Provide the (X, Y) coordinate of the cell's center where the given text is located.  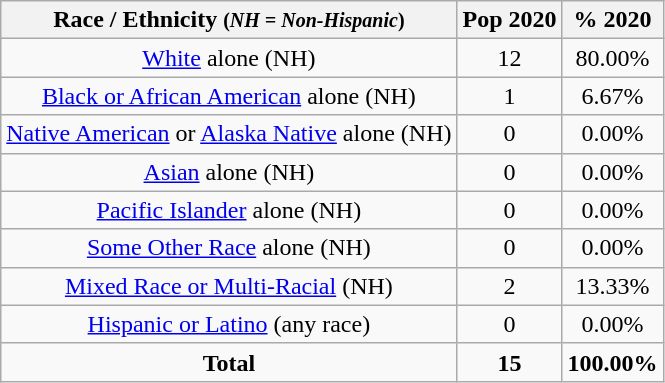
Hispanic or Latino (any race) (229, 324)
White alone (NH) (229, 58)
80.00% (612, 58)
Native American or Alaska Native alone (NH) (229, 134)
13.33% (612, 286)
Pop 2020 (510, 20)
12 (510, 58)
Total (229, 362)
2 (510, 286)
Black or African American alone (NH) (229, 96)
15 (510, 362)
Asian alone (NH) (229, 172)
Pacific Islander alone (NH) (229, 210)
6.67% (612, 96)
1 (510, 96)
% 2020 (612, 20)
100.00% (612, 362)
Some Other Race alone (NH) (229, 248)
Race / Ethnicity (NH = Non-Hispanic) (229, 20)
Mixed Race or Multi-Racial (NH) (229, 286)
